Identify which cell holds the provided text, then report its (X, Y) central coordinate. 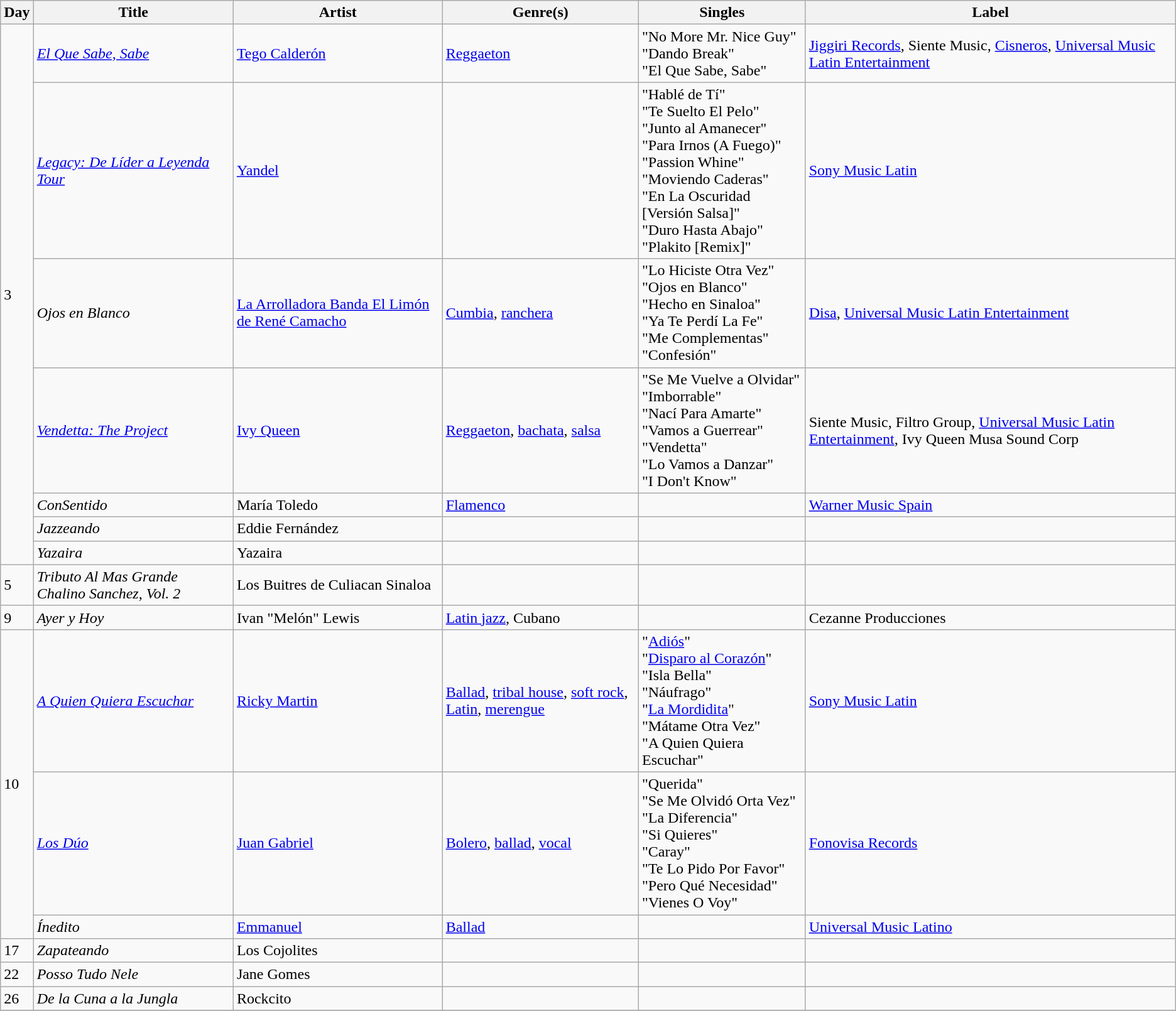
Jiggiri Records, Siente Music, Cisneros, Universal Music Latin Entertainment (990, 53)
De la Cuna a la Jungla (133, 998)
La Arrolladora Banda El Limón de René Camacho (338, 313)
10 (17, 784)
Legacy: De Líder a Leyenda Tour (133, 171)
Jazzeando (133, 529)
Los Cojolites (338, 951)
Ballad (540, 926)
Emmanuel (338, 926)
Ayer y Hoy (133, 617)
Cezanne Producciones (990, 617)
Yandel (338, 171)
ConSentido (133, 505)
Ballad, tribal house, soft rock, Latin, merengue (540, 701)
Ivy Queen (338, 430)
Siente Music, Filtro Group, Universal Music Latin Entertainment, Ivy Queen Musa Sound Corp (990, 430)
Disa, Universal Music Latin Entertainment (990, 313)
María Toledo (338, 505)
22 (17, 975)
Ricky Martin (338, 701)
Zapateando (133, 951)
Day (17, 13)
Los Dúo (133, 843)
Ínedito (133, 926)
Ivan "Melón" Lewis (338, 617)
"Adiós""Disparo al Corazón""Isla Bella""Náufrago""La Mordidita""Mátame Otra Vez""A Quien Quiera Escuchar" (722, 701)
"No More Mr. Nice Guy""Dando Break""El Que Sabe, Sabe" (722, 53)
Flamenco (540, 505)
Title (133, 13)
Latin jazz, Cubano (540, 617)
Posso Tudo Nele (133, 975)
A Quien Quiera Escuchar (133, 701)
Artist (338, 13)
3 (17, 295)
Label (990, 13)
El Que Sabe, Sabe (133, 53)
Singles (722, 13)
Reggaeton (540, 53)
"Querida""Se Me Olvidó Orta Vez""La Diferencia""Si Quieres""Caray""Te Lo Pido Por Favor""Pero Qué Necesidad""Vienes O Voy" (722, 843)
26 (17, 998)
Reggaeton, bachata, salsa (540, 430)
"Lo Hiciste Otra Vez""Ojos en Blanco""Hecho en Sinaloa""Ya Te Perdí La Fe""Me Complementas""Confesión" (722, 313)
Warner Music Spain (990, 505)
Genre(s) (540, 13)
Jane Gomes (338, 975)
Tego Calderón (338, 53)
9 (17, 617)
Ojos en Blanco (133, 313)
Juan Gabriel (338, 843)
Bolero, ballad, vocal (540, 843)
"Se Me Vuelve a Olvidar""Imborrable""Nací Para Amarte""Vamos a Guerrear""Vendetta""Lo Vamos a Danzar""I Don't Know" (722, 430)
Tributo Al Mas Grande Chalino Sanchez, Vol. 2 (133, 585)
17 (17, 951)
5 (17, 585)
Fonovisa Records (990, 843)
Los Buitres de Culiacan Sinaloa (338, 585)
Cumbia, ranchera (540, 313)
Vendetta: The Project (133, 430)
Rockcito (338, 998)
Eddie Fernández (338, 529)
Universal Music Latino (990, 926)
